Determine the [X, Y] coordinate at the center of the cell enclosing the given text.  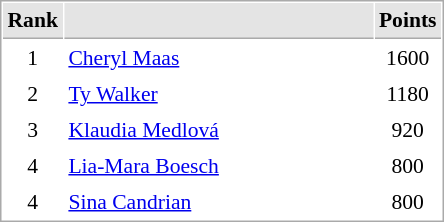
Ty Walker [218, 93]
2 [32, 93]
Points [408, 21]
1 [32, 57]
Lia-Mara Boesch [218, 165]
Cheryl Maas [218, 57]
Klaudia Medlová [218, 129]
1600 [408, 57]
3 [32, 129]
920 [408, 129]
1180 [408, 93]
Rank [32, 21]
Sina Candrian [218, 201]
